Scan for the cell matching the given text and deliver its [X, Y] coordinate at center. 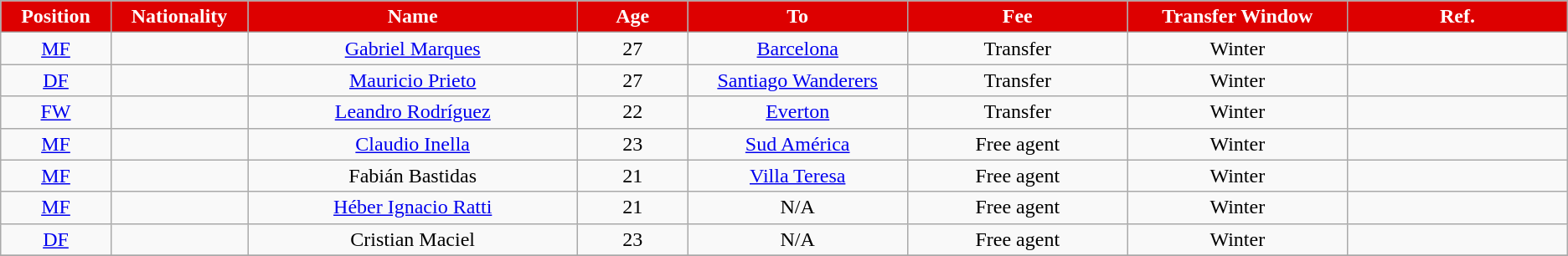
Barcelona [797, 49]
22 [633, 112]
Leandro Rodríguez [413, 112]
Claudio Inella [413, 144]
Cristian Maciel [413, 239]
Name [413, 17]
Villa Teresa [797, 176]
Ref. [1457, 17]
Mauricio Prieto [413, 80]
Transfer Window [1238, 17]
Santiago Wanderers [797, 80]
Fee [1017, 17]
Fabián Bastidas [413, 176]
Héber Ignacio Ratti [413, 207]
Everton [797, 112]
Sud América [797, 144]
Position [56, 17]
Gabriel Marques [413, 49]
Nationality [179, 17]
To [797, 17]
FW [56, 112]
Age [633, 17]
